Locate the cell with the specified text and output its (X, Y) center coordinate. 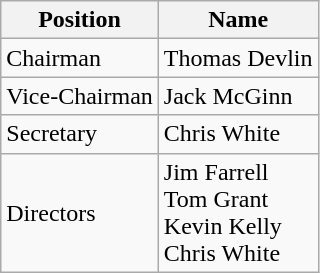
Name (238, 20)
Directors (80, 212)
Secretary (80, 134)
Thomas Devlin (238, 58)
Jack McGinn (238, 96)
Chris White (238, 134)
Vice-Chairman (80, 96)
Position (80, 20)
Jim FarrellTom GrantKevin KellyChris White (238, 212)
Chairman (80, 58)
